Provide the (X, Y) coordinate of the cell's center where the given text is located.  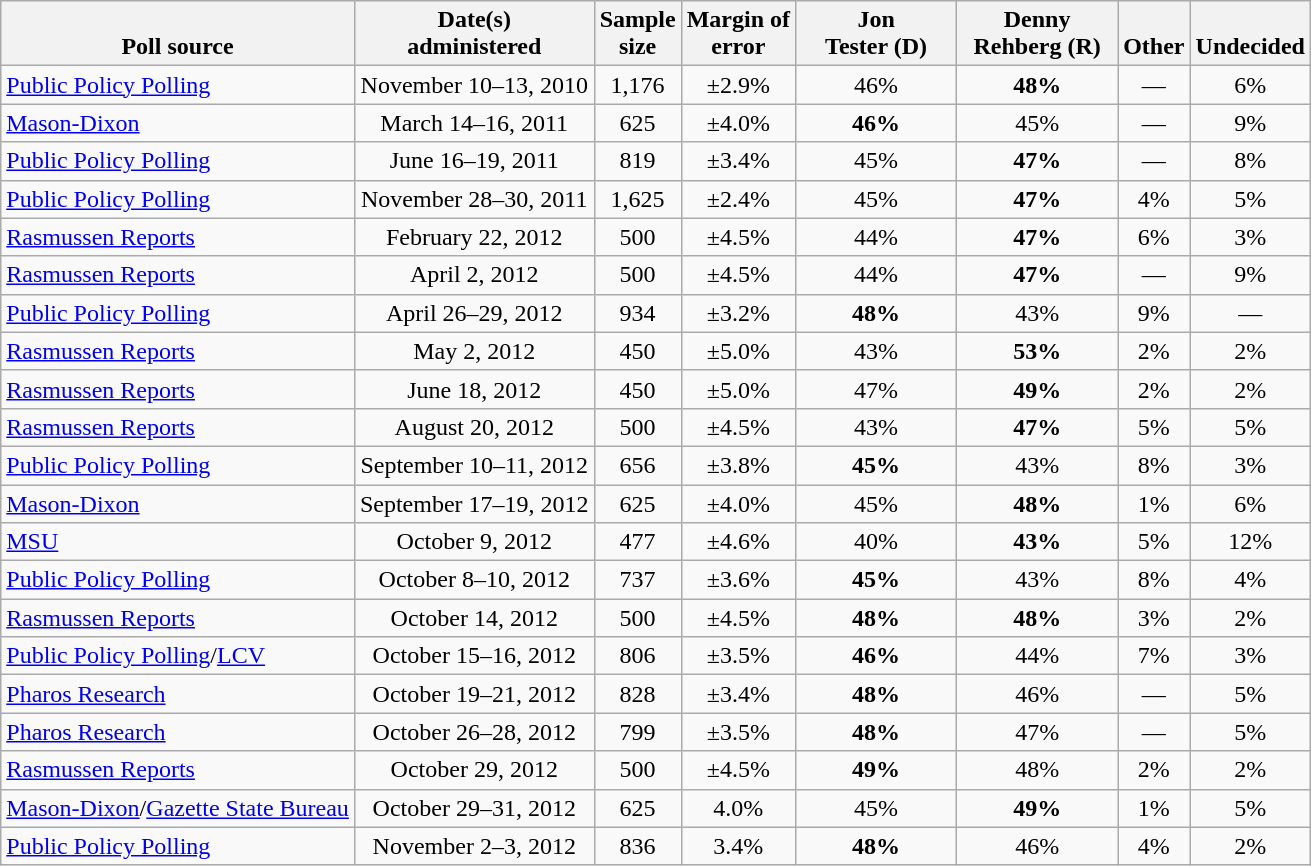
819 (638, 161)
934 (638, 313)
September 10–11, 2012 (474, 465)
Margin oferror (738, 34)
October 29, 2012 (474, 770)
836 (638, 846)
1,625 (638, 199)
±3.2% (738, 313)
1,176 (638, 85)
August 20, 2012 (474, 427)
October 8–10, 2012 (474, 580)
April 26–29, 2012 (474, 313)
Other (1154, 34)
October 29–31, 2012 (474, 808)
799 (638, 732)
53% (1038, 351)
±3.6% (738, 580)
4.0% (738, 808)
656 (638, 465)
±4.6% (738, 542)
November 28–30, 2011 (474, 199)
Public Policy Polling/LCV (178, 656)
June 18, 2012 (474, 389)
November 10–13, 2010 (474, 85)
October 9, 2012 (474, 542)
JonTester (D) (876, 34)
June 16–19, 2011 (474, 161)
April 2, 2012 (474, 275)
October 15–16, 2012 (474, 656)
737 (638, 580)
Date(s)administered (474, 34)
40% (876, 542)
±3.8% (738, 465)
806 (638, 656)
Poll source (178, 34)
September 17–19, 2012 (474, 503)
3.4% (738, 846)
Undecided (1250, 34)
12% (1250, 542)
MSU (178, 542)
November 2–3, 2012 (474, 846)
Mason-Dixon/Gazette State Bureau (178, 808)
October 19–21, 2012 (474, 694)
Samplesize (638, 34)
477 (638, 542)
±2.4% (738, 199)
February 22, 2012 (474, 237)
March 14–16, 2011 (474, 123)
±2.9% (738, 85)
October 14, 2012 (474, 618)
October 26–28, 2012 (474, 732)
May 2, 2012 (474, 351)
828 (638, 694)
7% (1154, 656)
DennyRehberg (R) (1038, 34)
